Determine the [x, y] coordinate at the center of the cell enclosing the given text.  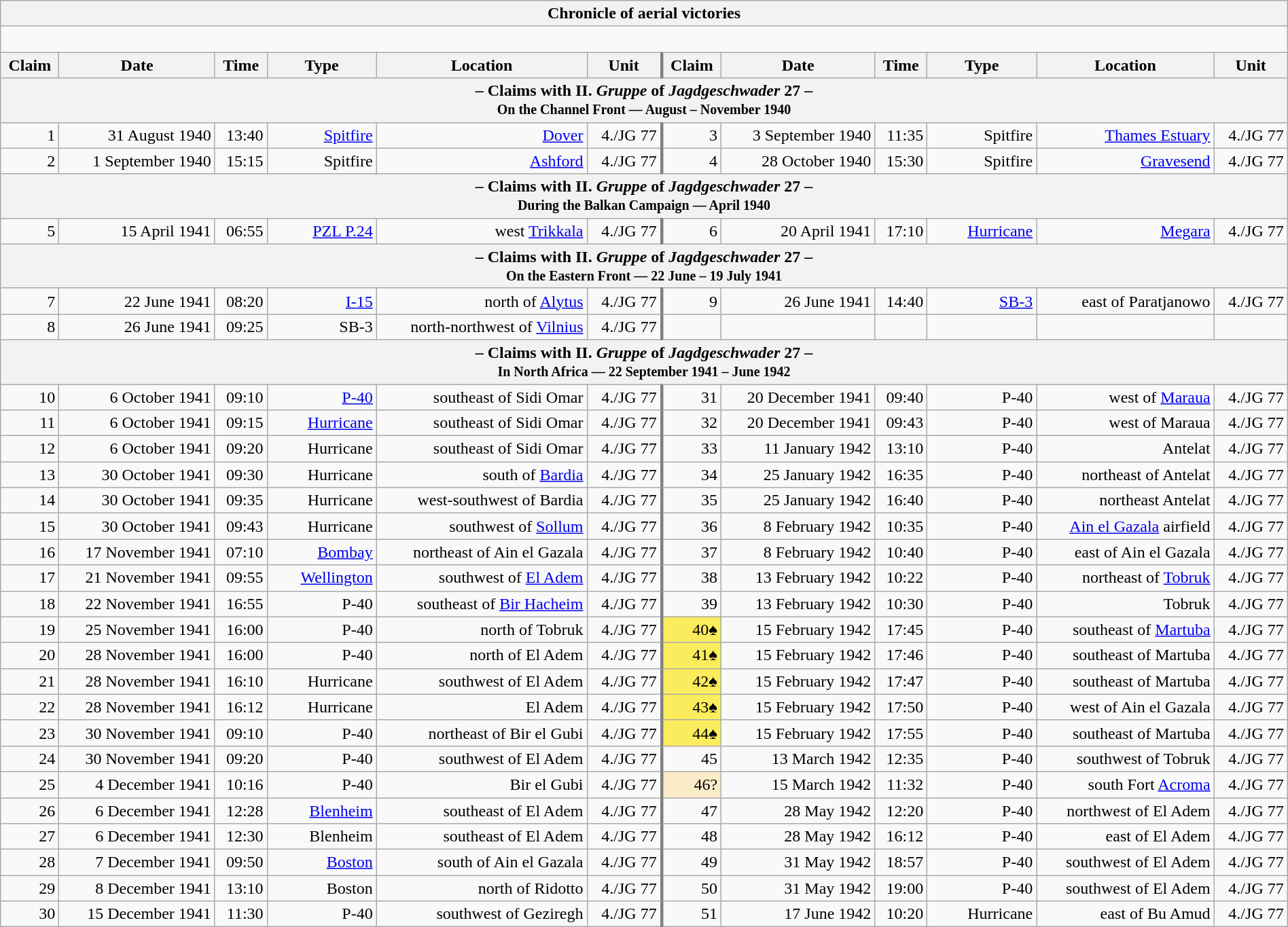
17:47 [901, 681]
– Claims with II. Gruppe of Jagdgeschwader 27 –In North Africa — 22 September 1941 – June 1942 [644, 361]
Wellington [322, 578]
east of Paratjanowo [1125, 301]
15 December 1941 [137, 914]
17:50 [901, 707]
17:55 [901, 733]
51 [692, 914]
09:30 [240, 475]
2 [30, 161]
31 August 1940 [137, 135]
northwest of El Adem [1125, 810]
16:40 [901, 501]
17:45 [901, 630]
northeast of Ain el Gazala [482, 552]
07:10 [240, 552]
22 [30, 707]
10:35 [901, 526]
21 November 1941 [137, 578]
16:10 [240, 681]
20 April 1941 [798, 231]
Bir el Gubi [482, 784]
22 November 1941 [137, 604]
17 June 1942 [798, 914]
8 [30, 327]
16:55 [240, 604]
north-northwest of Vilnius [482, 327]
11 [30, 423]
north of Tobruk [482, 630]
09:35 [240, 501]
8 December 1941 [137, 888]
12:30 [240, 837]
Ain el Gazala airfield [1125, 526]
37 [692, 552]
east of Bu Amud [1125, 914]
3 [692, 135]
Thames Estuary [1125, 135]
3 September 1940 [798, 135]
10:16 [240, 784]
08:20 [240, 301]
– Claims with II. Gruppe of Jagdgeschwader 27 –During the Balkan Campaign — April 1940 [644, 196]
28 [30, 862]
26 [30, 810]
Ashford [482, 161]
10:20 [901, 914]
12:35 [901, 759]
34 [692, 475]
1 [30, 135]
50 [692, 888]
06:55 [240, 231]
10 [30, 397]
16 [30, 552]
13 March 1942 [798, 759]
42♠ [692, 681]
northeast of Antelat [1125, 475]
southwest of Geziregh [482, 914]
39 [692, 604]
12:28 [240, 810]
I-15 [322, 301]
south of Ain el Gazala [482, 862]
28 October 1940 [798, 161]
10:30 [901, 604]
09:50 [240, 862]
27 [30, 837]
46? [692, 784]
east of Ain el Gazala [1125, 552]
north of Ridotto [482, 888]
35 [692, 501]
41♠ [692, 655]
30 [30, 914]
11:35 [901, 135]
36 [692, 526]
25 November 1941 [137, 630]
– Claims with II. Gruppe of Jagdgeschwader 27 –On the Channel Front — August – November 1940 [644, 101]
4 [692, 161]
Dover [482, 135]
18:57 [901, 862]
southwest of Sollum [482, 526]
16:35 [901, 475]
– Claims with II. Gruppe of Jagdgeschwader 27 –On the Eastern Front — 22 June – 19 July 1941 [644, 266]
13:40 [240, 135]
15 April 1941 [137, 231]
1 September 1940 [137, 161]
southwest of Tobruk [1125, 759]
20 [30, 655]
40♠ [692, 630]
Chronicle of aerial victories [644, 14]
14 [30, 501]
22 June 1941 [137, 301]
12:20 [901, 810]
Gravesend [1125, 161]
south of Bardia [482, 475]
14:40 [901, 301]
7 [30, 301]
15:30 [901, 161]
17 [30, 578]
west Trikkala [482, 231]
15 March 1942 [798, 784]
32 [692, 423]
17:46 [901, 655]
45 [692, 759]
15:15 [240, 161]
northeast of Tobruk [1125, 578]
09:40 [901, 397]
northeast Antelat [1125, 501]
15 [30, 526]
9 [692, 301]
09:25 [240, 327]
47 [692, 810]
10:40 [901, 552]
44♠ [692, 733]
4 December 1941 [137, 784]
21 [30, 681]
El Adem [482, 707]
10:22 [901, 578]
09:15 [240, 423]
south Fort Acroma [1125, 784]
north of El Adem [482, 655]
southeast of Bir Hacheim [482, 604]
PZL P.24 [322, 231]
13 [30, 475]
Megara [1125, 231]
5 [30, 231]
Tobruk [1125, 604]
23 [30, 733]
38 [692, 578]
29 [30, 888]
6 [692, 231]
12 [30, 449]
19 [30, 630]
11 January 1942 [798, 449]
17:10 [901, 231]
24 [30, 759]
11:32 [901, 784]
31 [692, 397]
Bombay [322, 552]
7 December 1941 [137, 862]
49 [692, 862]
west of Ain el Gazala [1125, 707]
Antelat [1125, 449]
09:55 [240, 578]
11:30 [240, 914]
25 [30, 784]
18 [30, 604]
19:00 [901, 888]
48 [692, 837]
north of Alytus [482, 301]
43♠ [692, 707]
northeast of Bir el Gubi [482, 733]
17 November 1941 [137, 552]
33 [692, 449]
west-southwest of Bardia [482, 501]
east of El Adem [1125, 837]
